Detect which cell encompasses the target text, then output its [x, y] center coordinate. 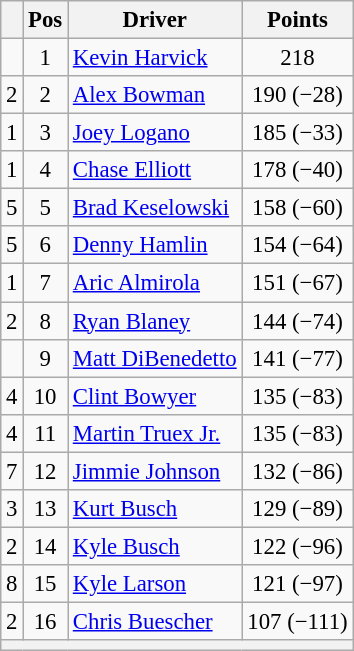
11 [46, 433]
Jimmie Johnson [155, 471]
178 (−40) [298, 170]
129 (−89) [298, 509]
Denny Hamlin [155, 245]
Points [298, 20]
Kevin Harvick [155, 58]
9 [46, 358]
Kyle Larson [155, 584]
151 (−67) [298, 283]
Aric Almirola [155, 283]
Kyle Busch [155, 546]
6 [46, 245]
107 (−111) [298, 621]
154 (−64) [298, 245]
Chris Buescher [155, 621]
15 [46, 584]
Matt DiBenedetto [155, 358]
158 (−60) [298, 208]
144 (−74) [298, 321]
121 (−97) [298, 584]
Pos [46, 20]
Martin Truex Jr. [155, 433]
190 (−28) [298, 95]
13 [46, 509]
Driver [155, 20]
132 (−86) [298, 471]
185 (−33) [298, 133]
Alex Bowman [155, 95]
122 (−96) [298, 546]
10 [46, 396]
Brad Keselowski [155, 208]
218 [298, 58]
Ryan Blaney [155, 321]
14 [46, 546]
Chase Elliott [155, 170]
Clint Bowyer [155, 396]
16 [46, 621]
141 (−77) [298, 358]
Joey Logano [155, 133]
12 [46, 471]
Kurt Busch [155, 509]
